Capture the cell that displays the provided text and extract its (X, Y) central coordinate. 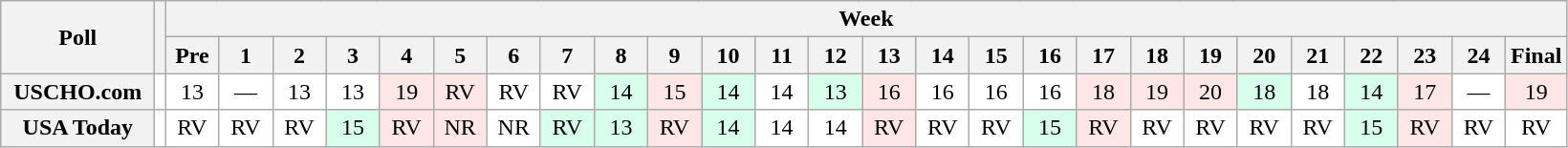
2 (299, 55)
10 (729, 55)
6 (513, 55)
3 (353, 55)
7 (567, 55)
USCHO.com (78, 92)
Final (1535, 55)
24 (1478, 55)
5 (460, 55)
21 (1318, 55)
1 (246, 55)
USA Today (78, 128)
11 (782, 55)
23 (1425, 55)
Week (866, 19)
Poll (78, 37)
8 (621, 55)
9 (674, 55)
4 (406, 55)
22 (1371, 55)
12 (836, 55)
Pre (192, 55)
